Provide the (x, y) coordinate of the cell's center where the given text is located.  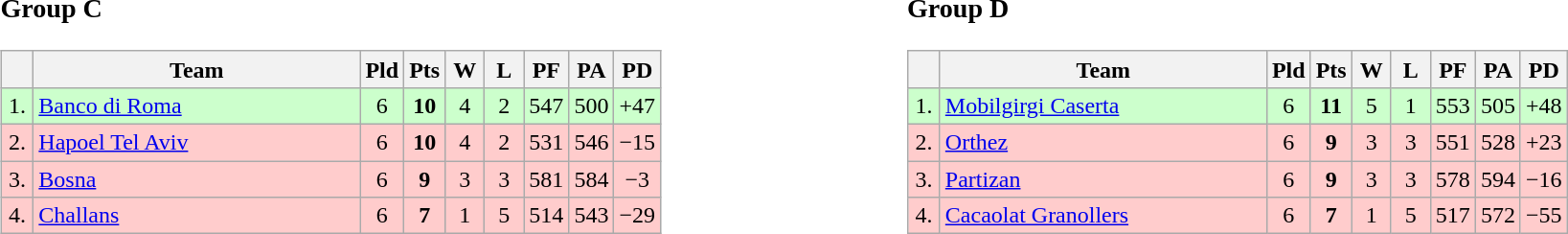
514 (546, 216)
578 (1452, 179)
11 (1331, 105)
543 (592, 216)
Partizan (1103, 179)
Cacaolat Granollers (1103, 216)
551 (1452, 143)
500 (592, 105)
+23 (1544, 143)
−55 (1544, 216)
528 (1498, 143)
581 (546, 179)
546 (592, 143)
547 (546, 105)
Banco di Roma (197, 105)
−16 (1544, 179)
Bosna (197, 179)
572 (1498, 216)
594 (1498, 179)
505 (1498, 105)
+47 (638, 105)
−3 (638, 179)
Mobilgirgi Caserta (1103, 105)
517 (1452, 216)
Challans (197, 216)
584 (592, 179)
−29 (638, 216)
Hapoel Tel Aviv (197, 143)
531 (546, 143)
Orthez (1103, 143)
553 (1452, 105)
−15 (638, 143)
+48 (1544, 105)
